Pinpoint the cell where the given text exists, returning its (x, y) midpoint coordinate. 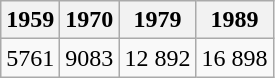
9083 (90, 58)
1970 (90, 20)
1959 (30, 20)
16 898 (234, 58)
5761 (30, 58)
12 892 (158, 58)
1979 (158, 20)
1989 (234, 20)
